Search for the cell housing the specified text and yield its (x, y) center coordinate. 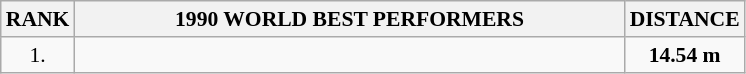
RANK (38, 19)
DISTANCE (685, 19)
1990 WORLD BEST PERFORMERS (349, 19)
14.54 m (685, 55)
1. (38, 55)
